Return (x, y) of the center of cell containing provided text 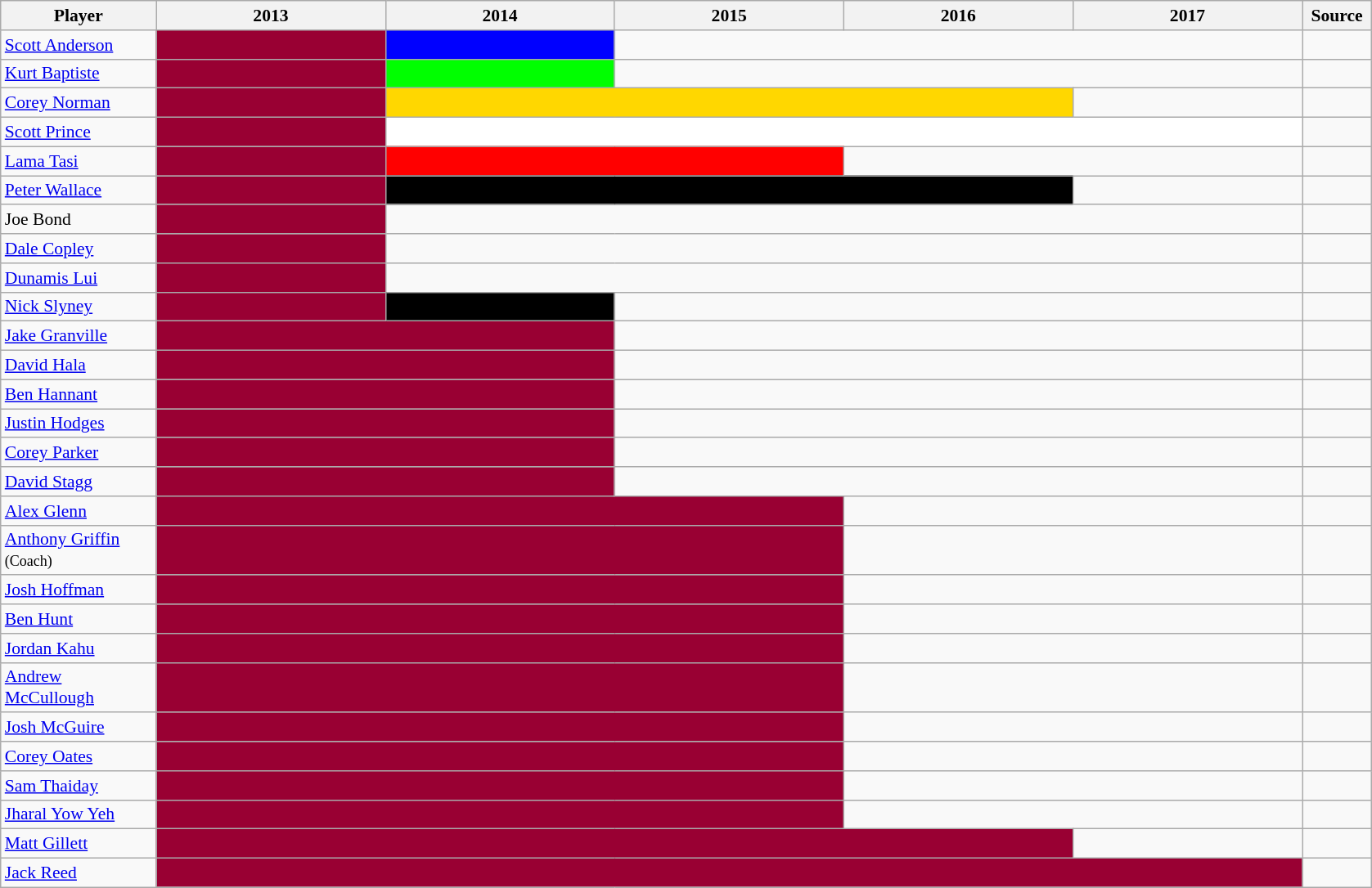
Peter Wallace (79, 191)
Corey Parker (79, 453)
Lama Tasi (79, 161)
2015 (729, 16)
2014 (500, 16)
David Hala (79, 366)
Anthony Griffin (Coach) (79, 549)
2013 (271, 16)
Player (79, 16)
Nick Slyney (79, 307)
Scott Prince (79, 132)
Dunamis Lui (79, 278)
Source (1337, 16)
2016 (958, 16)
Andrew McCullough (79, 687)
Corey Oates (79, 756)
Dale Copley (79, 249)
Jake Granville (79, 336)
Josh Hoffman (79, 590)
Joe Bond (79, 220)
Jack Reed (79, 873)
Ben Hannant (79, 394)
Josh McGuire (79, 728)
David Stagg (79, 482)
Justin Hodges (79, 424)
2017 (1187, 16)
Sam Thaiday (79, 786)
Corey Norman (79, 103)
Kurt Baptiste (79, 74)
Matt Gillett (79, 844)
Scott Anderson (79, 45)
Jharal Yow Yeh (79, 814)
Ben Hunt (79, 619)
Jordan Kahu (79, 648)
Alex Glenn (79, 511)
